Return (X, Y) of the center of cell containing provided text 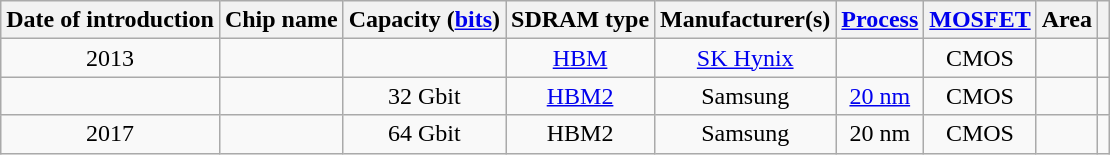
HBM (580, 58)
Manufacturer(s) (746, 20)
Chip name (281, 20)
Area (1066, 20)
Process (880, 20)
Capacity (bits) (424, 20)
2017 (110, 134)
2013 (110, 58)
MOSFET (980, 20)
SK Hynix (746, 58)
32 Gbit (424, 96)
SDRAM type (580, 20)
Date of introduction (110, 20)
64 Gbit (424, 134)
